For the text-containing cell, return its midpoint in [X, Y] coordinate format. 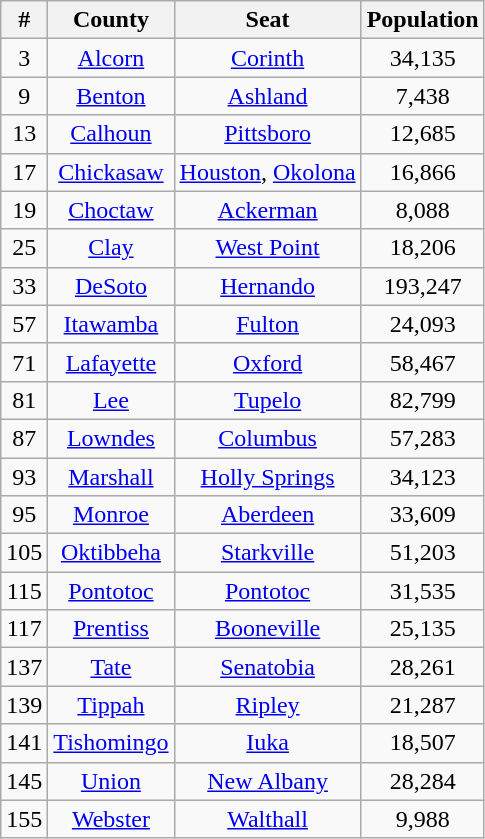
58,467 [422, 362]
18,507 [422, 743]
Union [111, 781]
Houston, Okolona [268, 172]
Clay [111, 248]
13 [24, 134]
Alcorn [111, 58]
Tippah [111, 705]
87 [24, 438]
57 [24, 324]
Corinth [268, 58]
19 [24, 210]
93 [24, 477]
95 [24, 515]
21,287 [422, 705]
Chickasaw [111, 172]
Lee [111, 400]
Ackerman [268, 210]
17 [24, 172]
Ripley [268, 705]
33 [24, 286]
Iuka [268, 743]
Holly Springs [268, 477]
33,609 [422, 515]
Aberdeen [268, 515]
Prentiss [111, 629]
18,206 [422, 248]
12,685 [422, 134]
Tupelo [268, 400]
County [111, 20]
25 [24, 248]
Tishomingo [111, 743]
New Albany [268, 781]
141 [24, 743]
51,203 [422, 553]
Starkville [268, 553]
193,247 [422, 286]
# [24, 20]
34,123 [422, 477]
71 [24, 362]
Population [422, 20]
Senatobia [268, 667]
Oktibbeha [111, 553]
8,088 [422, 210]
Tate [111, 667]
Lafayette [111, 362]
117 [24, 629]
Choctaw [111, 210]
Ashland [268, 96]
West Point [268, 248]
9 [24, 96]
Fulton [268, 324]
115 [24, 591]
28,284 [422, 781]
24,093 [422, 324]
137 [24, 667]
Webster [111, 819]
81 [24, 400]
9,988 [422, 819]
7,438 [422, 96]
Hernando [268, 286]
34,135 [422, 58]
57,283 [422, 438]
Walthall [268, 819]
28,261 [422, 667]
16,866 [422, 172]
Lowndes [111, 438]
105 [24, 553]
3 [24, 58]
155 [24, 819]
DeSoto [111, 286]
Itawamba [111, 324]
Seat [268, 20]
Monroe [111, 515]
Oxford [268, 362]
25,135 [422, 629]
Pittsboro [268, 134]
139 [24, 705]
Columbus [268, 438]
Benton [111, 96]
31,535 [422, 591]
145 [24, 781]
Calhoun [111, 134]
Booneville [268, 629]
Marshall [111, 477]
82,799 [422, 400]
